Pinpoint the cell where the given text exists, returning its (x, y) midpoint coordinate. 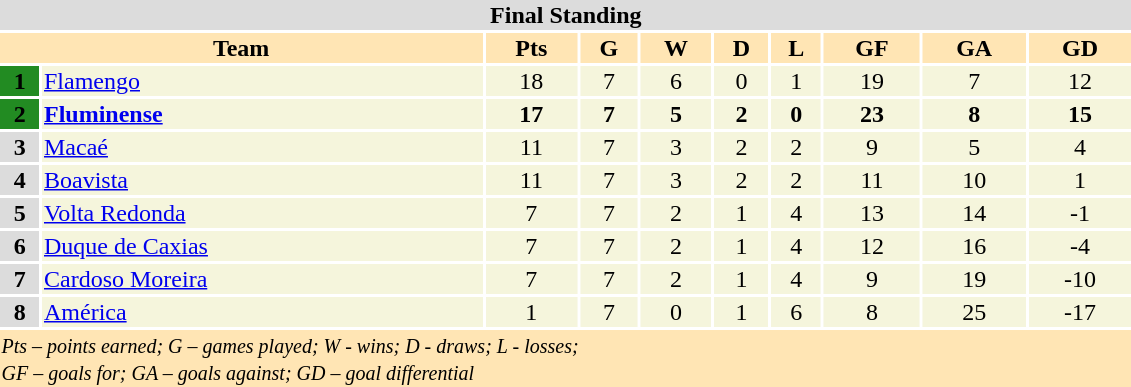
Boavista (262, 180)
Cardoso Moreira (262, 279)
W (676, 48)
GA (974, 48)
10 (974, 180)
Fluminense (262, 114)
12 (872, 246)
L (796, 48)
25 (974, 312)
18 (531, 81)
Macaé (262, 147)
América (262, 312)
Team (241, 48)
Pts (531, 48)
Volta Redonda (262, 213)
G (608, 48)
GF (872, 48)
23 (872, 114)
13 (872, 213)
D (742, 48)
17 (531, 114)
Flamengo (262, 81)
14 (974, 213)
16 (974, 246)
Duque de Caxias (262, 246)
